Extract the (x, y) coordinate from the center of the cell holding the provided text.  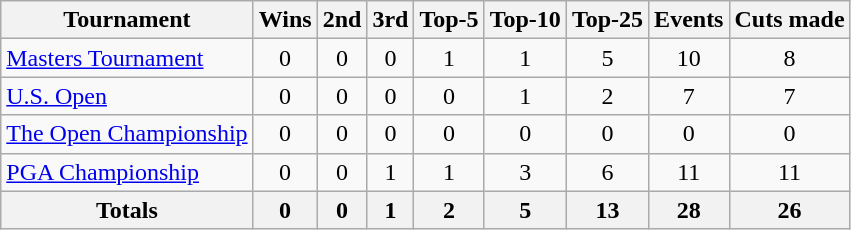
2nd (342, 20)
26 (790, 210)
Cuts made (790, 20)
Events (689, 20)
10 (689, 58)
U.S. Open (127, 96)
3 (525, 172)
8 (790, 58)
6 (607, 172)
Masters Tournament (127, 58)
Top-10 (525, 20)
13 (607, 210)
The Open Championship (127, 134)
Totals (127, 210)
PGA Championship (127, 172)
Wins (285, 20)
3rd (390, 20)
Tournament (127, 20)
Top-5 (449, 20)
Top-25 (607, 20)
28 (689, 210)
